Scan for the cell matching the given text and deliver its (x, y) coordinate at center. 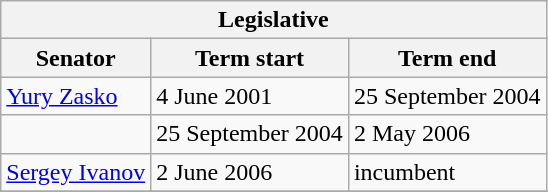
Term end (447, 58)
4 June 2001 (250, 96)
Senator (76, 58)
Sergey Ivanov (76, 172)
incumbent (447, 172)
2 June 2006 (250, 172)
Term start (250, 58)
2 May 2006 (447, 134)
Yury Zasko (76, 96)
Legislative (274, 20)
